Search for the cell housing the specified text and yield its (X, Y) center coordinate. 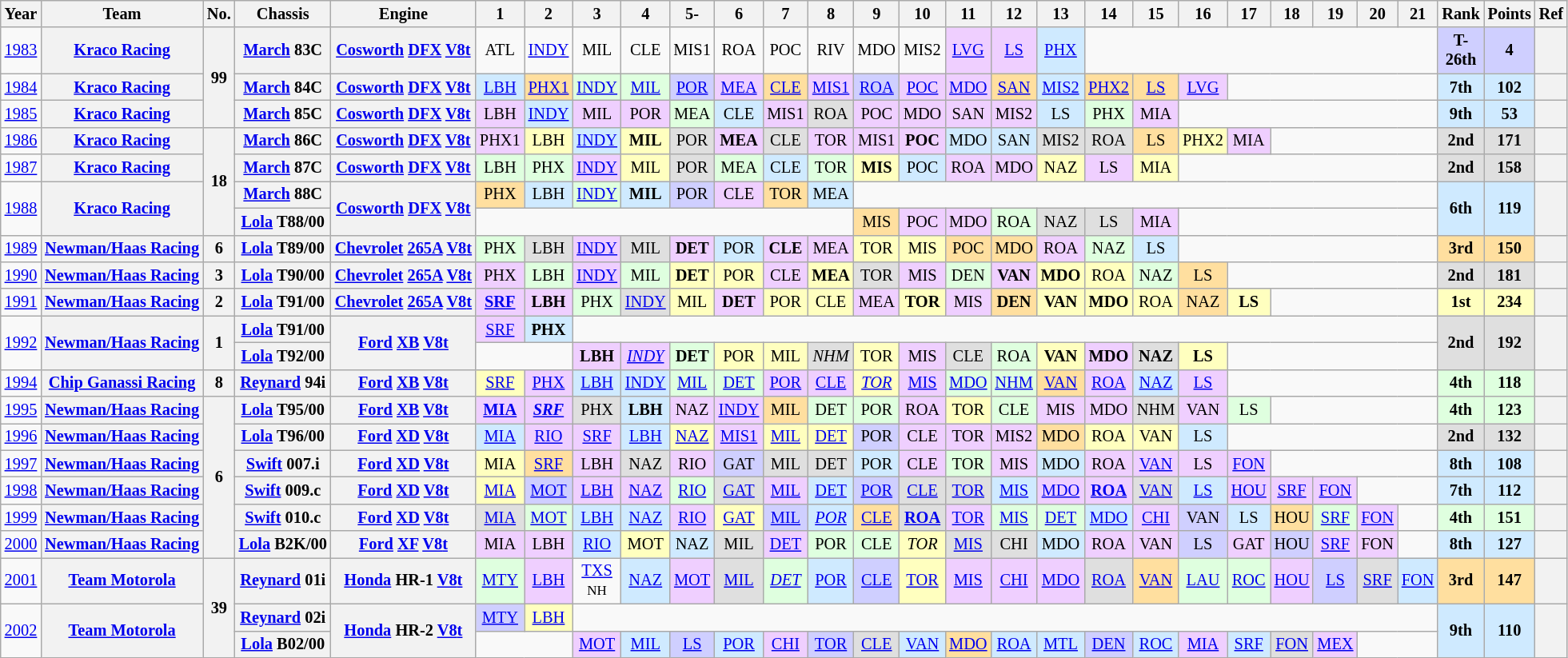
11 (968, 14)
Reynard 01i (283, 580)
102 (1510, 87)
1991 (21, 302)
Lola T88/00 (283, 221)
1983 (21, 50)
16 (1203, 14)
1987 (21, 168)
Lola T89/00 (283, 249)
Reynard 02i (283, 617)
1999 (21, 517)
151 (1510, 517)
1990 (21, 275)
LAU (1203, 580)
12 (1014, 14)
Lola T90/00 (283, 275)
March 87C (283, 168)
Lola T95/00 (283, 410)
T-26th (1460, 50)
53 (1510, 114)
9 (876, 14)
112 (1510, 490)
Lola B02/00 (283, 644)
5- (692, 14)
Engine (403, 14)
MTL (1061, 644)
March 84C (283, 87)
108 (1510, 464)
13 (1061, 14)
1994 (21, 383)
181 (1510, 275)
6th (1460, 208)
2001 (21, 580)
March 85C (283, 114)
1997 (21, 464)
Chip Ganassi Racing (122, 383)
No. (219, 14)
192 (1510, 342)
147 (1510, 580)
1995 (21, 410)
234 (1510, 302)
Honda HR-2 V8t (403, 630)
118 (1510, 383)
20 (1377, 14)
1992 (21, 342)
ATL (501, 50)
RIV (830, 50)
19 (1335, 14)
150 (1510, 249)
127 (1510, 544)
Honda HR-1 V8t (403, 580)
171 (1510, 141)
14 (1108, 14)
2002 (21, 630)
Chassis (283, 14)
Lola T92/00 (283, 356)
158 (1510, 168)
Ford XF V8t (403, 544)
1998 (21, 490)
39 (219, 608)
1986 (21, 141)
17 (1249, 14)
10 (923, 14)
110 (1510, 630)
TXSNH (596, 580)
March 83C (283, 50)
2000 (21, 544)
Rank (1460, 14)
21 (1418, 14)
Swift 007.i (283, 464)
Reynard 94i (283, 383)
1989 (21, 249)
1985 (21, 114)
7 (785, 14)
1988 (21, 208)
Team (122, 14)
Swift 010.c (283, 517)
123 (1510, 410)
Points (1510, 14)
Lola B2K/00 (283, 544)
March 88C (283, 194)
119 (1510, 208)
Swift 009.c (283, 490)
1984 (21, 87)
Year (21, 14)
March 86C (283, 141)
15 (1156, 14)
1st (1460, 302)
Ref (1551, 14)
1996 (21, 437)
132 (1510, 437)
Lola T96/00 (283, 437)
99 (219, 77)
MEX (1335, 644)
